Determine the (X, Y) coordinate at the center of the cell enclosing the given text.  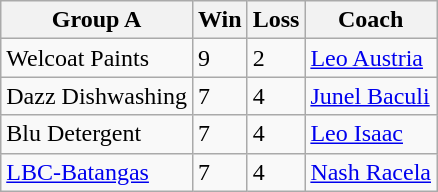
Nash Racela (371, 172)
Leo Austria (371, 58)
Dazz Dishwashing (97, 96)
Loss (276, 20)
Group A (97, 20)
Win (220, 20)
Welcoat Paints (97, 58)
Blu Detergent (97, 134)
Junel Baculi (371, 96)
Coach (371, 20)
9 (220, 58)
2 (276, 58)
Leo Isaac (371, 134)
LBC-Batangas (97, 172)
